Detect which cell encompasses the target text, then output its (x, y) center coordinate. 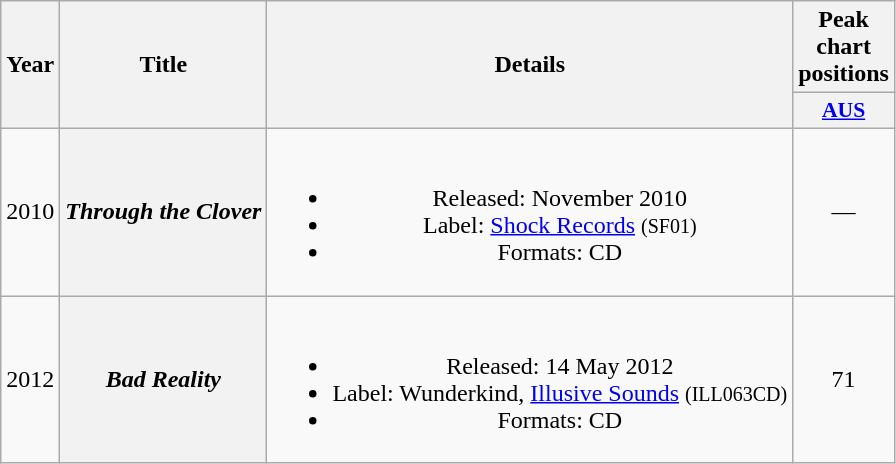
Details (530, 65)
Year (30, 65)
Released: 14 May 2012Label: Wunderkind, Illusive Sounds (ILL063CD)Formats: CD (530, 380)
Through the Clover (164, 212)
Peak chart positions (844, 47)
71 (844, 380)
Bad Reality (164, 380)
2012 (30, 380)
Released: November 2010Label: Shock Records (SF01)Formats: CD (530, 212)
2010 (30, 212)
AUS (844, 111)
Title (164, 65)
— (844, 212)
